Output the (X, Y) coordinate of the center of the cell containing the given text.  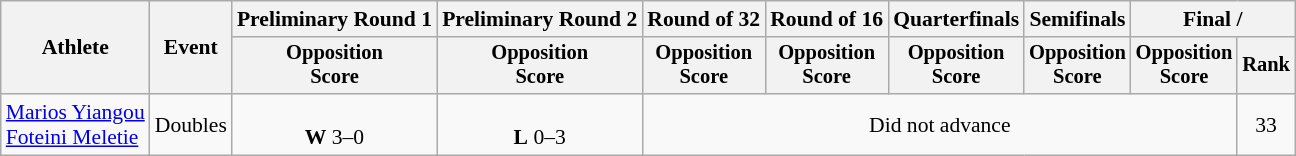
Round of 16 (826, 19)
Marios YiangouFoteini Meletie (76, 124)
Preliminary Round 1 (334, 19)
Doubles (191, 124)
Quarterfinals (956, 19)
L 0–3 (540, 124)
Did not advance (940, 124)
Rank (1266, 66)
Semifinals (1078, 19)
W 3–0 (334, 124)
Preliminary Round 2 (540, 19)
Final / (1213, 19)
Event (191, 48)
33 (1266, 124)
Round of 32 (704, 19)
Athlete (76, 48)
